Capture the cell that displays the provided text and extract its [X, Y] central coordinate. 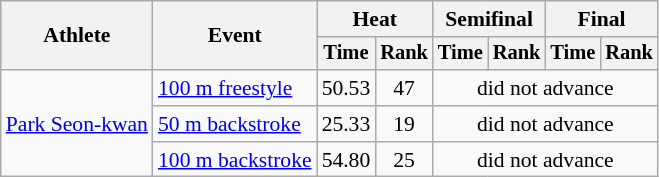
50 m backstroke [235, 124]
19 [404, 124]
100 m freestyle [235, 88]
25.33 [346, 124]
Final [601, 19]
Semifinal [489, 19]
Heat [375, 19]
47 [404, 88]
Park Seon-kwan [77, 124]
Event [235, 36]
Athlete [77, 36]
50.53 [346, 88]
